Identify which cell holds the provided text, then report its [x, y] central coordinate. 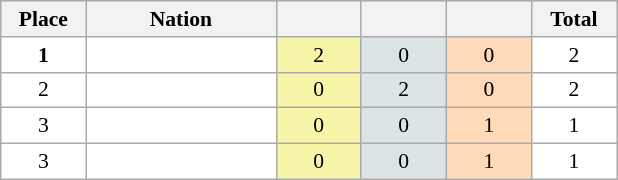
Nation [181, 19]
Total [574, 19]
Place [44, 19]
